Return the [x, y] coordinate for the center point of the cell that contains the specified text.  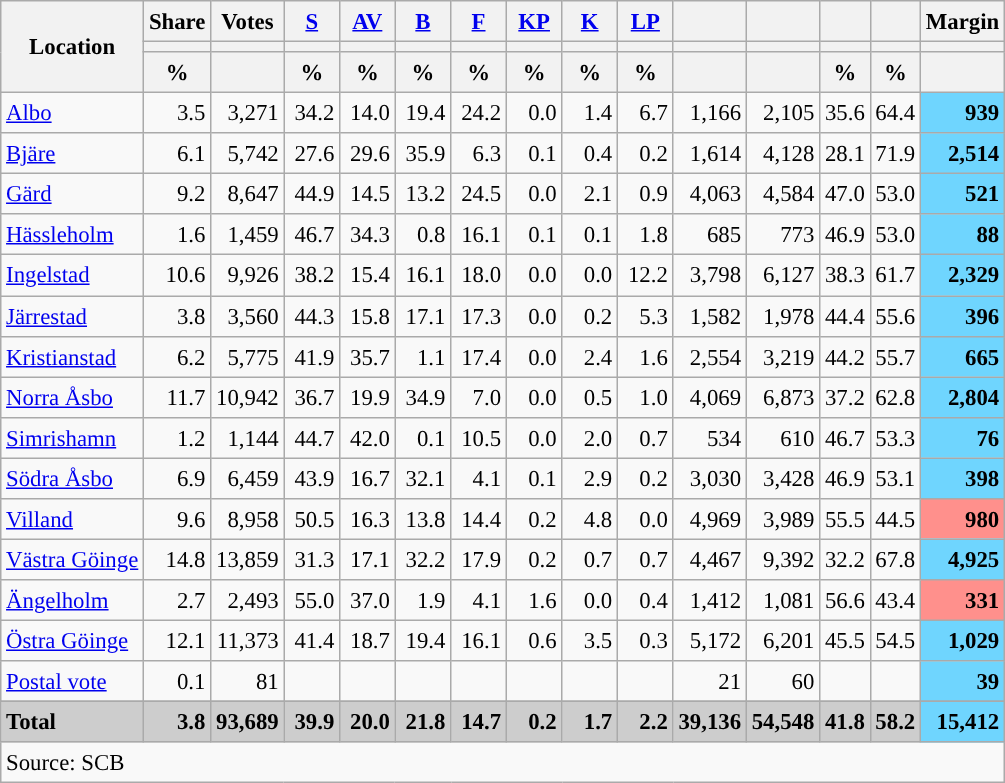
93,689 [248, 722]
17.3 [479, 316]
Östra Göinge [72, 640]
19.9 [368, 398]
Postal vote [72, 682]
1.8 [646, 234]
44.2 [845, 356]
41.9 [312, 356]
44.3 [312, 316]
18.7 [368, 640]
88 [963, 234]
1.9 [423, 600]
17.9 [479, 560]
18.0 [479, 276]
1.7 [590, 722]
4,467 [710, 560]
55.0 [312, 600]
1.0 [646, 398]
665 [963, 356]
Source: SCB [503, 762]
1,081 [782, 600]
S [312, 22]
1,166 [710, 114]
39,136 [710, 722]
13.2 [423, 194]
2.9 [590, 478]
685 [710, 234]
2.4 [590, 356]
2,554 [710, 356]
11.7 [178, 398]
13,859 [248, 560]
43.4 [895, 600]
14.0 [368, 114]
1,582 [710, 316]
2,804 [963, 398]
1.4 [590, 114]
6,201 [782, 640]
6,873 [782, 398]
21.8 [423, 722]
Votes [248, 22]
17.4 [479, 356]
2.1 [590, 194]
KP [534, 22]
37.2 [845, 398]
3,560 [248, 316]
5.3 [646, 316]
37.0 [368, 600]
62.8 [895, 398]
41.4 [312, 640]
1.2 [178, 438]
44.7 [312, 438]
Ängelholm [72, 600]
54.5 [895, 640]
44.4 [845, 316]
38.2 [312, 276]
35.7 [368, 356]
398 [963, 478]
20.0 [368, 722]
13.8 [423, 520]
35.6 [845, 114]
54,548 [782, 722]
50.5 [312, 520]
31.3 [312, 560]
39 [963, 682]
4,925 [963, 560]
1,029 [963, 640]
53.3 [895, 438]
5,775 [248, 356]
29.6 [368, 154]
14.5 [368, 194]
10.5 [479, 438]
LP [646, 22]
42.0 [368, 438]
4,063 [710, 194]
Hässleholm [72, 234]
Järrestad [72, 316]
14.8 [178, 560]
24.2 [479, 114]
71.9 [895, 154]
6.1 [178, 154]
3,428 [782, 478]
15.8 [368, 316]
2,493 [248, 600]
B [423, 22]
5,742 [248, 154]
64.4 [895, 114]
61.7 [895, 276]
38.3 [845, 276]
F [479, 22]
6.7 [646, 114]
34.2 [312, 114]
53.1 [895, 478]
58.2 [895, 722]
939 [963, 114]
9,926 [248, 276]
44.9 [312, 194]
12.1 [178, 640]
8,647 [248, 194]
Share [178, 22]
76 [963, 438]
3,798 [710, 276]
2.7 [178, 600]
4,069 [710, 398]
Ingelstad [72, 276]
521 [963, 194]
2.2 [646, 722]
Total [72, 722]
610 [782, 438]
15,412 [963, 722]
3,030 [710, 478]
396 [963, 316]
34.9 [423, 398]
55.6 [895, 316]
6.3 [479, 154]
16.7 [368, 478]
Albo [72, 114]
41.8 [845, 722]
2.0 [590, 438]
10.6 [178, 276]
K [590, 22]
3,271 [248, 114]
0.5 [590, 398]
16.3 [368, 520]
773 [782, 234]
Gärd [72, 194]
AV [368, 22]
Margin [963, 22]
3,989 [782, 520]
2,105 [782, 114]
2,514 [963, 154]
Location [72, 47]
Simrishamn [72, 438]
55.5 [845, 520]
1.1 [423, 356]
1,614 [710, 154]
36.7 [312, 398]
9.6 [178, 520]
6.9 [178, 478]
2,329 [963, 276]
27.6 [312, 154]
7.0 [479, 398]
1,459 [248, 234]
67.8 [895, 560]
Kristianstad [72, 356]
0.3 [646, 640]
39.9 [312, 722]
6.2 [178, 356]
0.6 [534, 640]
45.5 [845, 640]
47.0 [845, 194]
9,392 [782, 560]
11,373 [248, 640]
15.4 [368, 276]
1,978 [782, 316]
28.1 [845, 154]
Bjäre [72, 154]
81 [248, 682]
0.8 [423, 234]
60 [782, 682]
0.9 [646, 194]
4,128 [782, 154]
5,172 [710, 640]
4,969 [710, 520]
6,459 [248, 478]
6,127 [782, 276]
9.2 [178, 194]
Västra Göinge [72, 560]
Södra Åsbo [72, 478]
1,144 [248, 438]
534 [710, 438]
43.9 [312, 478]
55.7 [895, 356]
4,584 [782, 194]
4.8 [590, 520]
12.2 [646, 276]
24.5 [479, 194]
44.5 [895, 520]
14.4 [479, 520]
331 [963, 600]
14.7 [479, 722]
35.9 [423, 154]
34.3 [368, 234]
3,219 [782, 356]
Villand [72, 520]
21 [710, 682]
32.1 [423, 478]
56.6 [845, 600]
8,958 [248, 520]
1,412 [710, 600]
Norra Åsbo [72, 398]
980 [963, 520]
10,942 [248, 398]
